Identify which cell holds the provided text, then report its [x, y] central coordinate. 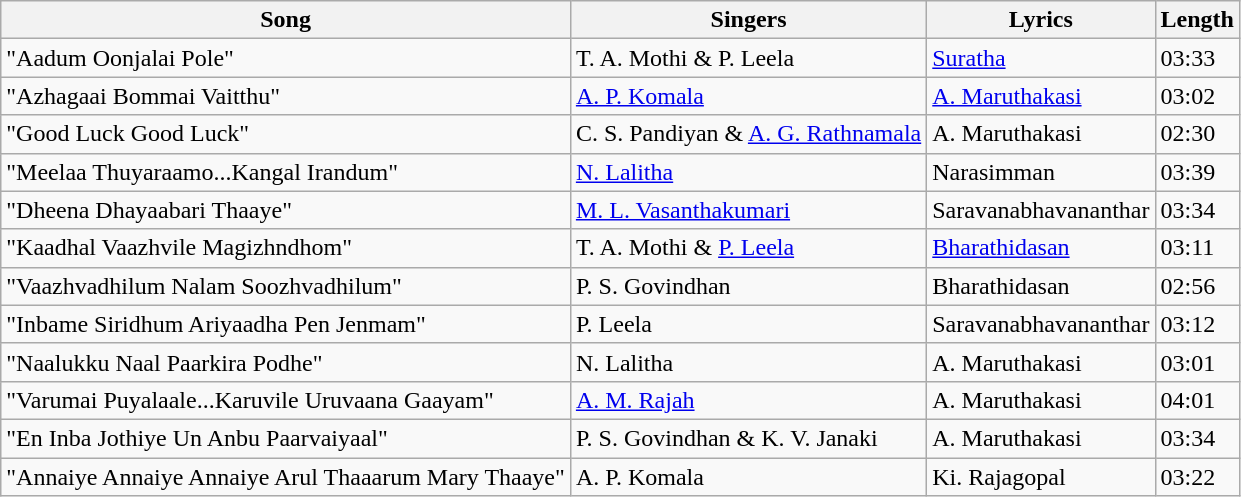
Lyrics [1041, 20]
03:22 [1197, 477]
M. L. Vasanthakumari [748, 210]
03:01 [1197, 362]
"Annaiye Annaiye Annaiye Arul Thaaarum Mary Thaaye" [286, 477]
Singers [748, 20]
Suratha [1041, 58]
03:33 [1197, 58]
03:02 [1197, 96]
C. S. Pandiyan & A. G. Rathnamala [748, 134]
"Good Luck Good Luck" [286, 134]
A. M. Rajah [748, 400]
"Azhagaai Bommai Vaitthu" [286, 96]
Ki. Rajagopal [1041, 477]
"Vaazhvadhilum Nalam Soozhvadhilum" [286, 286]
"Kaadhal Vaazhvile Magizhndhom" [286, 248]
Narasimman [1041, 172]
P. S. Govindhan & K. V. Janaki [748, 438]
03:11 [1197, 248]
03:12 [1197, 324]
03:39 [1197, 172]
Song [286, 20]
02:30 [1197, 134]
"Dheena Dhayaabari Thaaye" [286, 210]
"Varumai Puyalaale...Karuvile Uruvaana Gaayam" [286, 400]
04:01 [1197, 400]
"Meelaa Thuyaraamo...Kangal Irandum" [286, 172]
"En Inba Jothiye Un Anbu Paarvaiyaal" [286, 438]
P. S. Govindhan [748, 286]
Length [1197, 20]
P. Leela [748, 324]
"Aadum Oonjalai Pole" [286, 58]
"Naalukku Naal Paarkira Podhe" [286, 362]
"Inbame Siridhum Ariyaadha Pen Jenmam" [286, 324]
02:56 [1197, 286]
